Identify which cell holds the provided text, then report its (x, y) central coordinate. 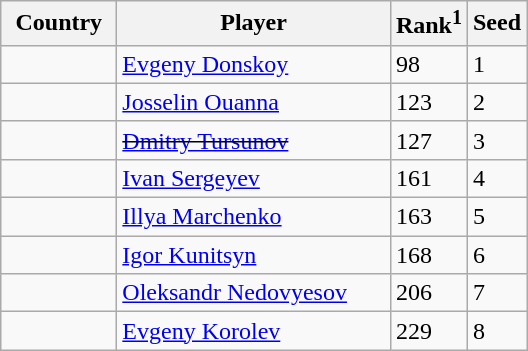
6 (496, 255)
Country (59, 24)
Player (254, 24)
4 (496, 178)
3 (496, 140)
2 (496, 102)
Igor Kunitsyn (254, 255)
Illya Marchenko (254, 217)
127 (428, 140)
8 (496, 331)
Rank1 (428, 24)
168 (428, 255)
Evgeny Donskoy (254, 64)
Ivan Sergeyev (254, 178)
Evgeny Korolev (254, 331)
161 (428, 178)
5 (496, 217)
Josselin Ouanna (254, 102)
229 (428, 331)
Seed (496, 24)
123 (428, 102)
206 (428, 293)
7 (496, 293)
Oleksandr Nedovyesov (254, 293)
163 (428, 217)
Dmitry Tursunov (254, 140)
98 (428, 64)
1 (496, 64)
